Capture the cell that displays the provided text and extract its (X, Y) central coordinate. 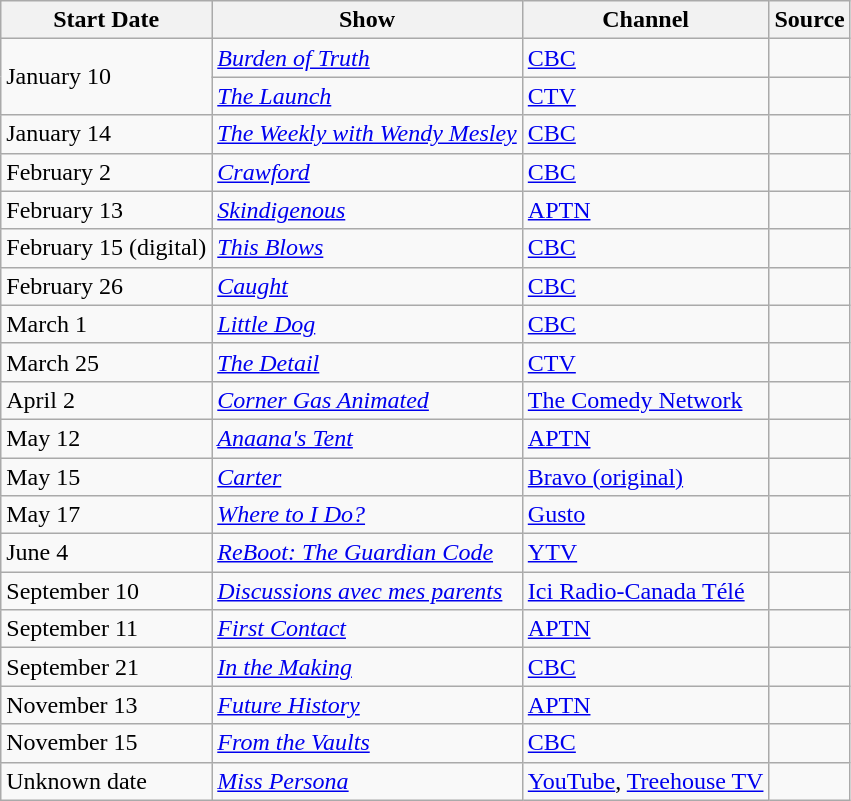
Source (810, 20)
ReBoot: The Guardian Code (368, 553)
April 2 (106, 400)
Where to I Do? (368, 515)
From the Vaults (368, 743)
YouTube, Treehouse TV (646, 781)
Channel (646, 20)
Ici Radio-Canada Télé (646, 591)
February 13 (106, 210)
Miss Persona (368, 781)
November 15 (106, 743)
Start Date (106, 20)
Unknown date (106, 781)
Carter (368, 477)
The Detail (368, 362)
Gusto (646, 515)
May 15 (106, 477)
The Comedy Network (646, 400)
The Weekly with Wendy Mesley (368, 134)
January 14 (106, 134)
February 26 (106, 286)
February 2 (106, 172)
November 13 (106, 705)
June 4 (106, 553)
March 25 (106, 362)
Future History (368, 705)
Crawford (368, 172)
Anaana's Tent (368, 438)
September 21 (106, 667)
YTV (646, 553)
Bravo (original) (646, 477)
This Blows (368, 248)
Skindigenous (368, 210)
Corner Gas Animated (368, 400)
Show (368, 20)
Burden of Truth (368, 58)
March 1 (106, 324)
September 11 (106, 629)
September 10 (106, 591)
In the Making (368, 667)
Caught (368, 286)
First Contact (368, 629)
Discussions avec mes parents (368, 591)
January 10 (106, 77)
May 17 (106, 515)
May 12 (106, 438)
Little Dog (368, 324)
The Launch (368, 96)
February 15 (digital) (106, 248)
